Detect which cell encompasses the target text, then output its (x, y) center coordinate. 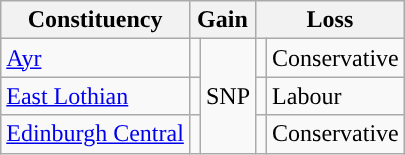
Labour (336, 96)
SNP (228, 96)
Loss (330, 20)
Constituency (96, 20)
Ayr (96, 58)
East Lothian (96, 96)
Edinburgh Central (96, 134)
Gain (222, 20)
